Scan for the cell matching the given text and deliver its [X, Y] coordinate at center. 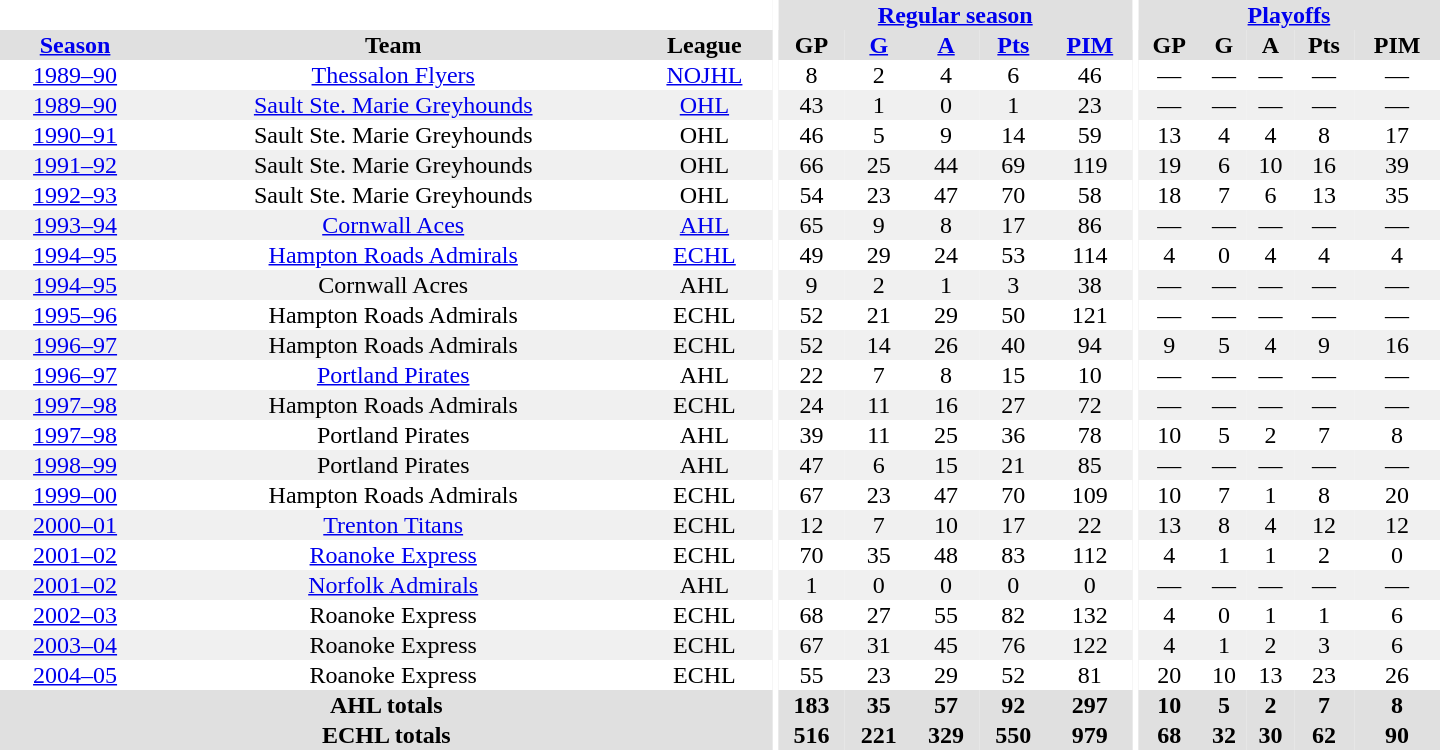
78 [1090, 435]
979 [1090, 735]
83 [1014, 555]
49 [812, 255]
18 [1170, 195]
81 [1090, 675]
57 [946, 705]
League [704, 45]
82 [1014, 615]
Cornwall Acres [393, 285]
86 [1090, 225]
32 [1224, 735]
NOJHL [704, 75]
221 [878, 735]
2003–04 [75, 645]
Cornwall Aces [393, 225]
Season [75, 45]
297 [1090, 705]
66 [812, 165]
43 [812, 105]
2002–03 [75, 615]
119 [1090, 165]
1992–93 [75, 195]
59 [1090, 135]
1995–96 [75, 315]
92 [1014, 705]
65 [812, 225]
48 [946, 555]
44 [946, 165]
19 [1170, 165]
1999–00 [75, 495]
90 [1397, 735]
516 [812, 735]
69 [1014, 165]
AHL totals [386, 705]
550 [1014, 735]
132 [1090, 615]
Thessalon Flyers [393, 75]
40 [1014, 345]
1998–99 [75, 465]
62 [1324, 735]
329 [946, 735]
36 [1014, 435]
94 [1090, 345]
54 [812, 195]
Trenton Titans [393, 525]
ECHL totals [386, 735]
30 [1270, 735]
114 [1090, 255]
109 [1090, 495]
121 [1090, 315]
183 [812, 705]
1993–94 [75, 225]
Regular season [956, 15]
Norfolk Admirals [393, 585]
31 [878, 645]
85 [1090, 465]
2000–01 [75, 525]
45 [946, 645]
53 [1014, 255]
2004–05 [75, 675]
112 [1090, 555]
76 [1014, 645]
Playoffs [1289, 15]
Team [393, 45]
122 [1090, 645]
72 [1090, 405]
1990–91 [75, 135]
58 [1090, 195]
50 [1014, 315]
38 [1090, 285]
1991–92 [75, 165]
